Output the [X, Y] coordinate of the center of the cell containing the given text.  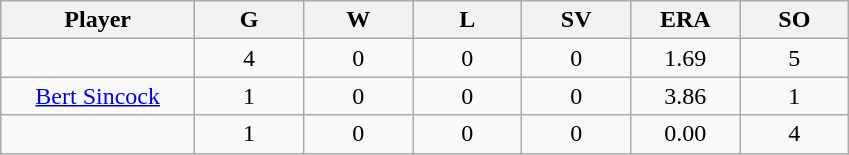
0.00 [686, 134]
G [250, 20]
Player [98, 20]
ERA [686, 20]
5 [794, 58]
3.86 [686, 96]
L [468, 20]
Bert Sincock [98, 96]
SO [794, 20]
W [358, 20]
1.69 [686, 58]
SV [576, 20]
